Identify which cell holds the provided text, then report its (X, Y) central coordinate. 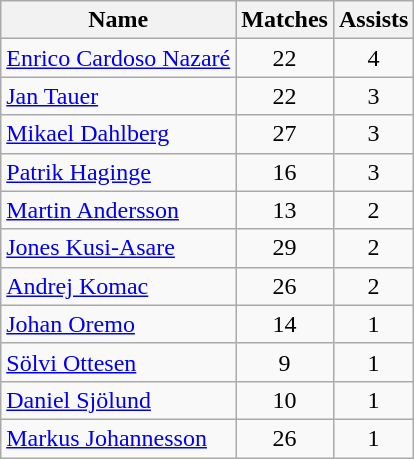
Assists (373, 20)
Daniel Sjölund (118, 400)
Andrej Komac (118, 286)
14 (285, 324)
Johan Oremo (118, 324)
4 (373, 58)
Mikael Dahlberg (118, 134)
Name (118, 20)
10 (285, 400)
Enrico Cardoso Nazaré (118, 58)
Patrik Haginge (118, 172)
Jones Kusi-Asare (118, 248)
Martin Andersson (118, 210)
Jan Tauer (118, 96)
13 (285, 210)
29 (285, 248)
Sölvi Ottesen (118, 362)
9 (285, 362)
Markus Johannesson (118, 438)
27 (285, 134)
Matches (285, 20)
16 (285, 172)
